Scan for the cell matching the given text and deliver its (X, Y) coordinate at center. 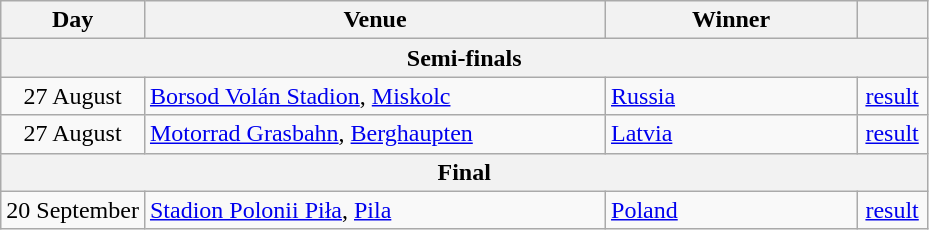
Borsod Volán Stadion, Miskolc (374, 96)
Venue (374, 20)
Semi-finals (464, 58)
Stadion Polonii Piła, Pila (374, 210)
Poland (732, 210)
20 September (73, 210)
Russia (732, 96)
Final (464, 172)
Latvia (732, 134)
Winner (732, 20)
Motorrad Grasbahn, Berghaupten (374, 134)
Day (73, 20)
